For the text-containing cell, return its midpoint in [x, y] coordinate format. 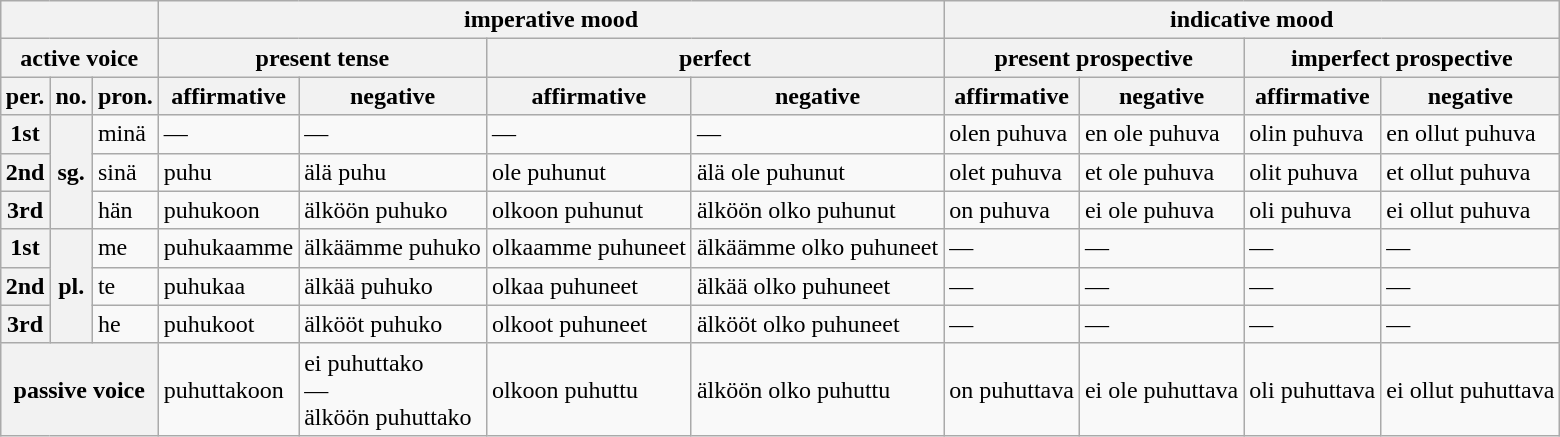
oli puhuttava [1312, 389]
ole puhunut [588, 172]
ei ollut puhuttava [1470, 389]
ei ole puhuttava [1161, 389]
imperfect prospective [1402, 58]
et ollut puhuva [1470, 172]
älköön olko puhunut [817, 210]
present prospective [1094, 58]
en ollut puhuva [1470, 134]
puhukaamme [228, 248]
active voice [79, 58]
puhuttakoon [228, 389]
älkööt puhuko [393, 324]
indicative mood [1252, 20]
olkoon puhunut [588, 210]
on puhuttava [1012, 389]
per. [25, 96]
olen puhuva [1012, 134]
älkää puhuko [393, 286]
he [125, 324]
älköön olko puhuttu [817, 389]
minä [125, 134]
pron. [125, 96]
olkoot puhuneet [588, 324]
älkäämme olko puhuneet [817, 248]
pl. [71, 286]
älkäämme puhuko [393, 248]
puhu [228, 172]
hän [125, 210]
älkää olko puhuneet [817, 286]
älkööt olko puhuneet [817, 324]
olkaa puhuneet [588, 286]
älköön puhuko [393, 210]
älä puhu [393, 172]
te [125, 286]
en ole puhuva [1161, 134]
olkoon puhuttu [588, 389]
et ole puhuva [1161, 172]
olit puhuva [1312, 172]
present tense [322, 58]
olin puhuva [1312, 134]
sg. [71, 172]
imperative mood [550, 20]
no. [71, 96]
me [125, 248]
puhukoon [228, 210]
olkaamme puhuneet [588, 248]
oli puhuva [1312, 210]
olet puhuva [1012, 172]
ei puhuttako—älköön puhuttako [393, 389]
älä ole puhunut [817, 172]
ei ole puhuva [1161, 210]
on puhuva [1012, 210]
ei ollut puhuva [1470, 210]
perfect [714, 58]
puhukoot [228, 324]
sinä [125, 172]
puhukaa [228, 286]
passive voice [79, 389]
